Return (X, Y) of the center of cell containing provided text 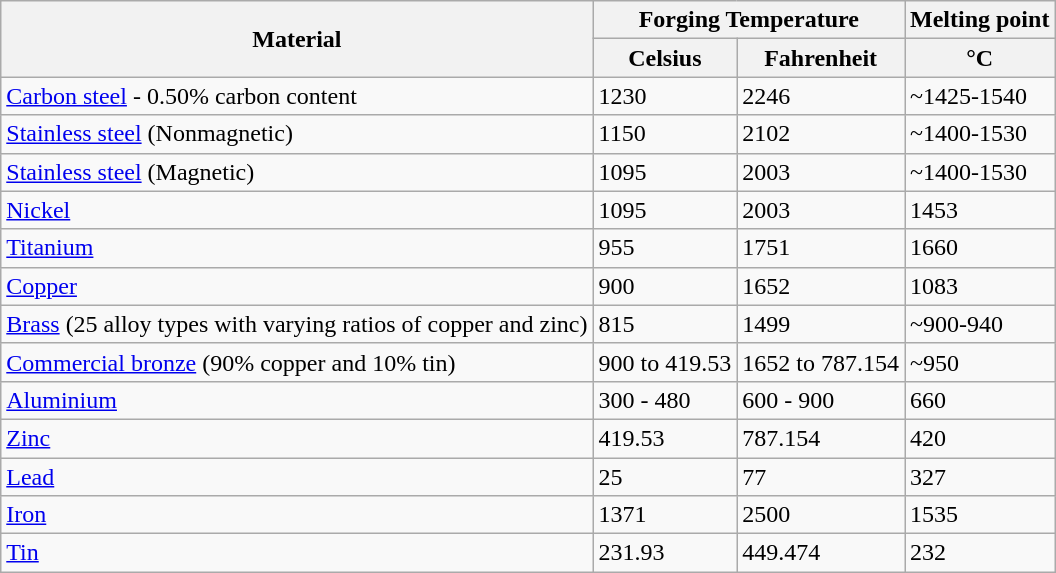
1652 to 787.154 (821, 362)
600 - 900 (821, 400)
1453 (979, 210)
Stainless steel (Magnetic) (297, 172)
Material (297, 39)
2246 (821, 96)
2500 (821, 515)
1751 (821, 248)
Commercial bronze (90% copper and 10% tin) (297, 362)
25 (665, 477)
1660 (979, 248)
Celsius (665, 58)
Forging Temperature (748, 20)
Zinc (297, 438)
~900-940 (979, 324)
~950 (979, 362)
Fahrenheit (821, 58)
2102 (821, 134)
77 (821, 477)
Aluminium (297, 400)
1371 (665, 515)
1535 (979, 515)
Nickel (297, 210)
1230 (665, 96)
Tin (297, 553)
Lead (297, 477)
232 (979, 553)
900 (665, 286)
815 (665, 324)
1083 (979, 286)
419.53 (665, 438)
Iron (297, 515)
°C (979, 58)
~1425-1540 (979, 96)
660 (979, 400)
Melting point (979, 20)
231.93 (665, 553)
955 (665, 248)
787.154 (821, 438)
420 (979, 438)
300 - 480 (665, 400)
Copper (297, 286)
449.474 (821, 553)
1499 (821, 324)
Carbon steel - 0.50% carbon content (297, 96)
900 to 419.53 (665, 362)
1652 (821, 286)
Titanium (297, 248)
327 (979, 477)
1150 (665, 134)
Stainless steel (Nonmagnetic) (297, 134)
Brass (25 alloy types with varying ratios of copper and zinc) (297, 324)
